From the cell containing the given text, extract its center point as [x, y] coordinate. 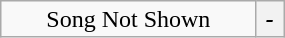
- [270, 20]
Song Not Shown [128, 20]
